Determine the (x, y) coordinate at the center of the cell enclosing the given text.  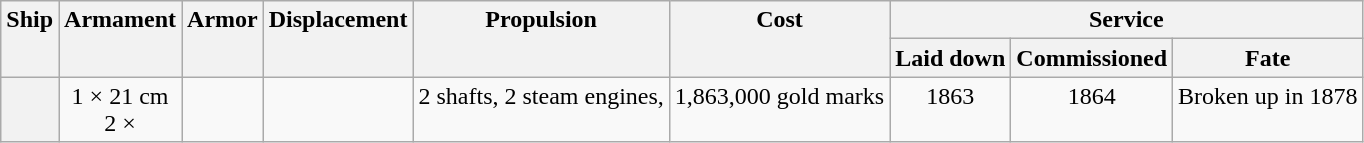
Armor (223, 39)
Laid down (950, 58)
Commissioned (1092, 58)
1 × 21 cm 2 × (120, 110)
1864 (1092, 110)
1,863,000 gold marks (779, 110)
Service (1126, 20)
2 shafts, 2 steam engines, (541, 110)
Broken up in 1878 (1268, 110)
Displacement (338, 39)
1863 (950, 110)
Propulsion (541, 39)
Armament (120, 39)
Cost (779, 39)
Fate (1268, 58)
Ship (30, 39)
